Provide the [x, y] coordinate of the cell's center where the given text is located.  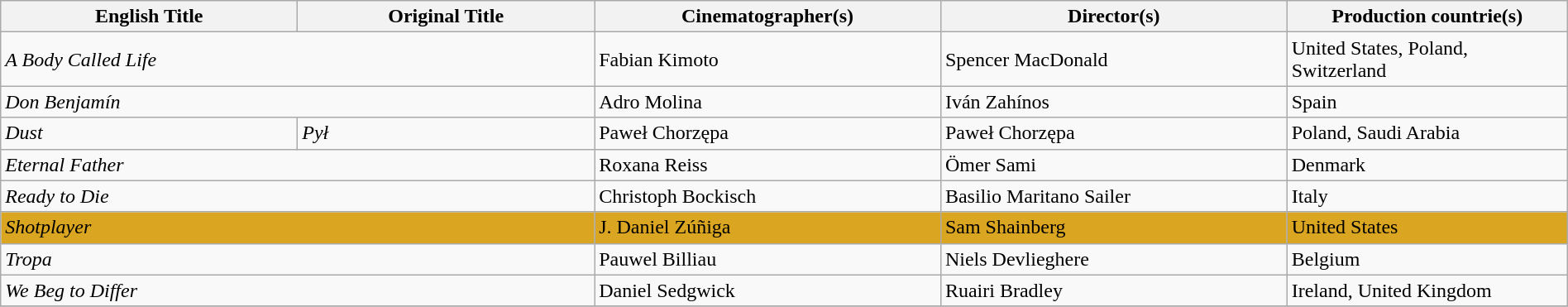
Spencer MacDonald [1113, 60]
Dust [149, 133]
J. Daniel Zúñiga [767, 228]
Fabian Kimoto [767, 60]
Basilio Maritano Sailer [1113, 196]
Ruairi Bradley [1113, 290]
Iván Zahínos [1113, 102]
Niels Devlieghere [1113, 259]
Ömer Sami [1113, 165]
Shotplayer [298, 228]
Italy [1427, 196]
Ready to Die [298, 196]
United States [1427, 228]
Pył [447, 133]
Tropa [298, 259]
Daniel Sedgwick [767, 290]
Production countrie(s) [1427, 17]
Sam Shainberg [1113, 228]
Poland, Saudi Arabia [1427, 133]
We Beg to Differ [298, 290]
Eternal Father [298, 165]
English Title [149, 17]
Director(s) [1113, 17]
Don Benjamín [298, 102]
Roxana Reiss [767, 165]
Adro Molina [767, 102]
Original Title [447, 17]
Belgium [1427, 259]
Pauwel Billiau [767, 259]
Denmark [1427, 165]
A Body Called Life [298, 60]
Christoph Bockisch [767, 196]
Ireland, United Kingdom [1427, 290]
United States, Poland, Switzerland [1427, 60]
Spain [1427, 102]
Cinematographer(s) [767, 17]
